Scan for the cell matching the given text and deliver its [x, y] coordinate at center. 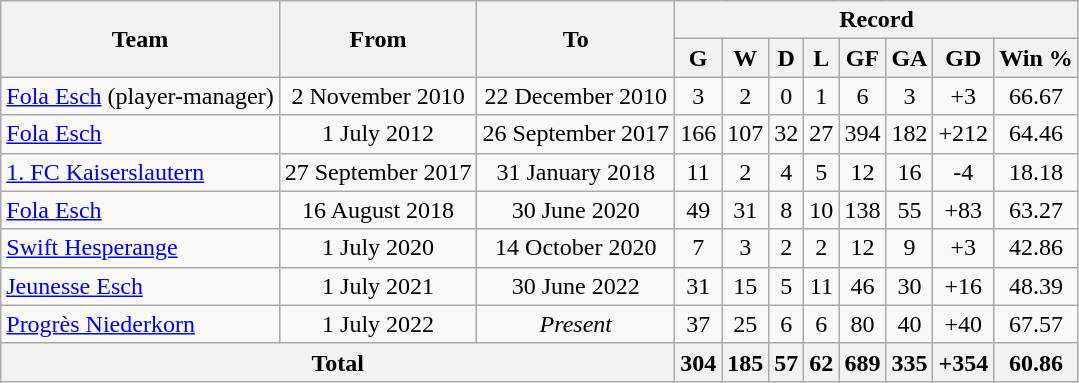
Present [576, 324]
To [576, 39]
49 [698, 210]
Fola Esch (player-manager) [140, 96]
1. FC Kaiserslautern [140, 172]
182 [910, 134]
30 June 2022 [576, 286]
107 [746, 134]
55 [910, 210]
G [698, 58]
394 [862, 134]
2 November 2010 [378, 96]
185 [746, 362]
+16 [964, 286]
16 August 2018 [378, 210]
W [746, 58]
26 September 2017 [576, 134]
Win % [1036, 58]
Swift Hesperange [140, 248]
GF [862, 58]
22 December 2010 [576, 96]
D [786, 58]
335 [910, 362]
30 [910, 286]
1 July 2020 [378, 248]
Jeunesse Esch [140, 286]
30 June 2020 [576, 210]
64.46 [1036, 134]
From [378, 39]
25 [746, 324]
GA [910, 58]
+212 [964, 134]
16 [910, 172]
1 July 2021 [378, 286]
304 [698, 362]
14 October 2020 [576, 248]
1 July 2022 [378, 324]
7 [698, 248]
Record [877, 20]
40 [910, 324]
-4 [964, 172]
4 [786, 172]
48.39 [1036, 286]
31 January 2018 [576, 172]
9 [910, 248]
42.86 [1036, 248]
27 September 2017 [378, 172]
138 [862, 210]
+83 [964, 210]
166 [698, 134]
80 [862, 324]
1 [822, 96]
+354 [964, 362]
Team [140, 39]
1 July 2012 [378, 134]
15 [746, 286]
18.18 [1036, 172]
L [822, 58]
GD [964, 58]
46 [862, 286]
63.27 [1036, 210]
57 [786, 362]
66.67 [1036, 96]
67.57 [1036, 324]
60.86 [1036, 362]
8 [786, 210]
+40 [964, 324]
62 [822, 362]
Progrès Niederkorn [140, 324]
Total [338, 362]
689 [862, 362]
10 [822, 210]
0 [786, 96]
27 [822, 134]
32 [786, 134]
37 [698, 324]
